Pinpoint the cell where the given text exists, returning its (X, Y) midpoint coordinate. 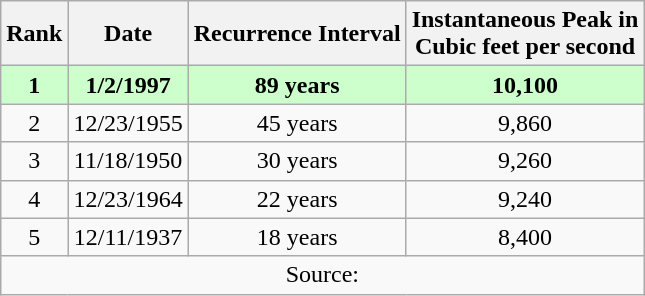
Instantaneous Peak in Cubic feet per second (525, 34)
18 years (297, 237)
22 years (297, 199)
30 years (297, 161)
2 (34, 123)
10,100 (525, 85)
9,260 (525, 161)
5 (34, 237)
4 (34, 199)
1 (34, 85)
Date (128, 34)
Rank (34, 34)
12/23/1964 (128, 199)
9,240 (525, 199)
45 years (297, 123)
8,400 (525, 237)
11/18/1950 (128, 161)
89 years (297, 85)
9,860 (525, 123)
3 (34, 161)
12/23/1955 (128, 123)
Recurrence Interval (297, 34)
12/11/1937 (128, 237)
1/2/1997 (128, 85)
Source: (322, 275)
